Output the [x, y] coordinate of the center of the cell containing the given text.  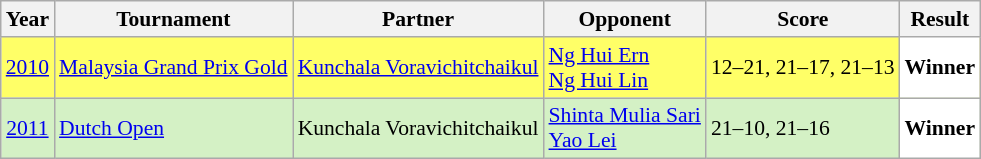
21–10, 21–16 [803, 128]
2010 [28, 68]
2011 [28, 128]
Opponent [625, 19]
Partner [418, 19]
Dutch Open [174, 128]
Score [803, 19]
12–21, 21–17, 21–13 [803, 68]
Shinta Mulia Sari Yao Lei [625, 128]
Ng Hui Ern Ng Hui Lin [625, 68]
Year [28, 19]
Tournament [174, 19]
Result [940, 19]
Malaysia Grand Prix Gold [174, 68]
